Output the (x, y) coordinate of the center of the cell containing the given text.  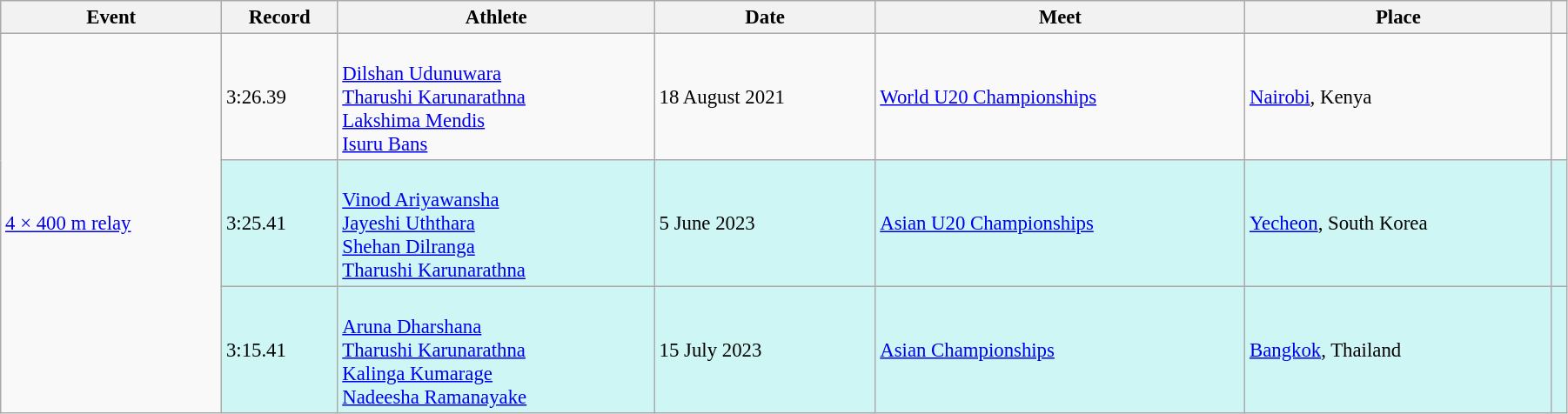
Nairobi, Kenya (1398, 97)
Yecheon, South Korea (1398, 224)
Bangkok, Thailand (1398, 351)
15 July 2023 (765, 351)
4 × 400 m relay (111, 224)
3:15.41 (280, 351)
Event (111, 17)
Vinod AriyawanshaJayeshi UththaraShehan DilrangaTharushi Karunarathna (496, 224)
5 June 2023 (765, 224)
Aruna DharshanaTharushi KarunarathnaKalinga KumarageNadeesha Ramanayake (496, 351)
Asian U20 Championships (1060, 224)
3:25.41 (280, 224)
3:26.39 (280, 97)
World U20 Championships (1060, 97)
Asian Championships (1060, 351)
Date (765, 17)
Meet (1060, 17)
Dilshan UdunuwaraTharushi KarunarathnaLakshima MendisIsuru Bans (496, 97)
Place (1398, 17)
Record (280, 17)
18 August 2021 (765, 97)
Athlete (496, 17)
